Locate the cell with the specified text and output its [x, y] center coordinate. 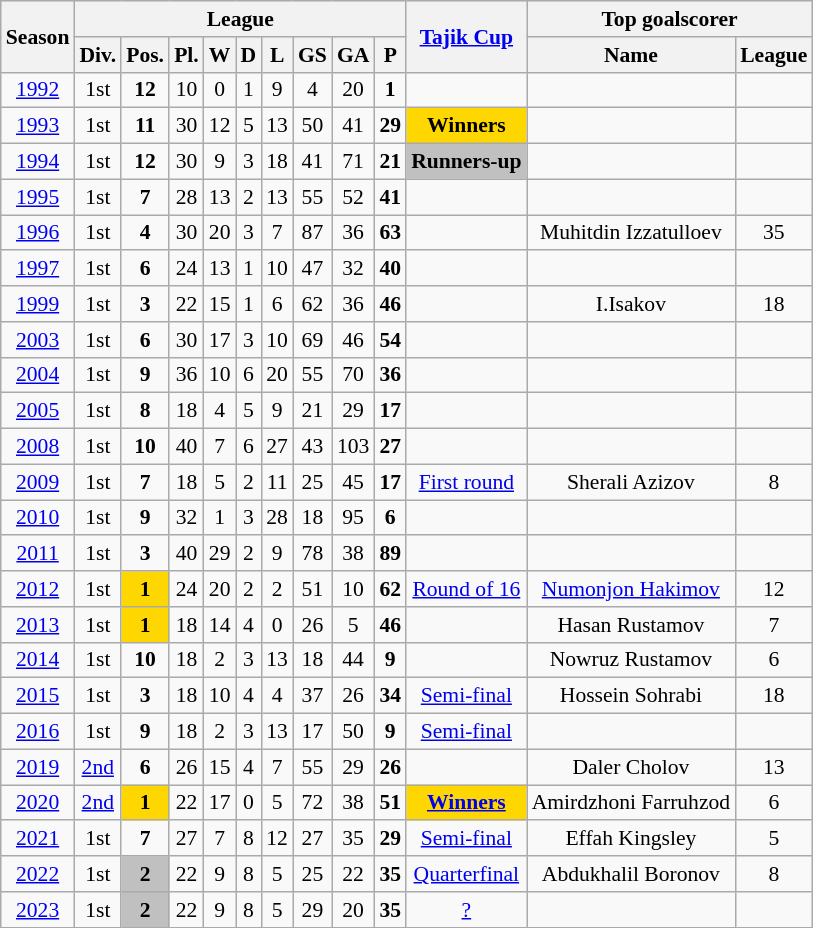
W [220, 55]
GA [354, 55]
52 [354, 197]
1992 [38, 90]
Tajik Cup [466, 36]
2023 [38, 910]
GS [312, 55]
45 [354, 482]
2015 [38, 696]
Season [38, 36]
2009 [38, 482]
44 [354, 660]
Div. [98, 55]
103 [354, 447]
95 [354, 518]
70 [354, 375]
Pl. [186, 55]
? [466, 910]
1999 [38, 304]
72 [312, 803]
First round [466, 482]
87 [312, 233]
Quarterfinal [466, 874]
I.Isakov [632, 304]
2010 [38, 518]
Amirdzhoni Farruhzod [632, 803]
Effah Kingsley [632, 839]
47 [312, 269]
1997 [38, 269]
89 [390, 554]
1993 [38, 126]
2014 [38, 660]
2011 [38, 554]
Numonjon Hakimov [632, 589]
1994 [38, 162]
2012 [38, 589]
Pos. [145, 55]
Name [632, 55]
Round of 16 [466, 589]
69 [312, 340]
2020 [38, 803]
1995 [38, 197]
63 [390, 233]
2013 [38, 625]
37 [312, 696]
2019 [38, 767]
2005 [38, 411]
2016 [38, 732]
Runners-up [466, 162]
Hossein Sohrabi [632, 696]
2003 [38, 340]
2022 [38, 874]
Abdukhalil Boronov [632, 874]
2004 [38, 375]
1996 [38, 233]
43 [312, 447]
L [277, 55]
2021 [38, 839]
34 [390, 696]
54 [390, 340]
71 [354, 162]
P [390, 55]
Nowruz Rustamov [632, 660]
78 [312, 554]
2008 [38, 447]
Daler Cholov [632, 767]
14 [220, 625]
D [249, 55]
Muhitdin Izzatulloev [632, 233]
Top goalscorer [670, 19]
Sherali Azizov [632, 482]
Hasan Rustamov [632, 625]
